Locate the cell with the specified text and output its (x, y) center coordinate. 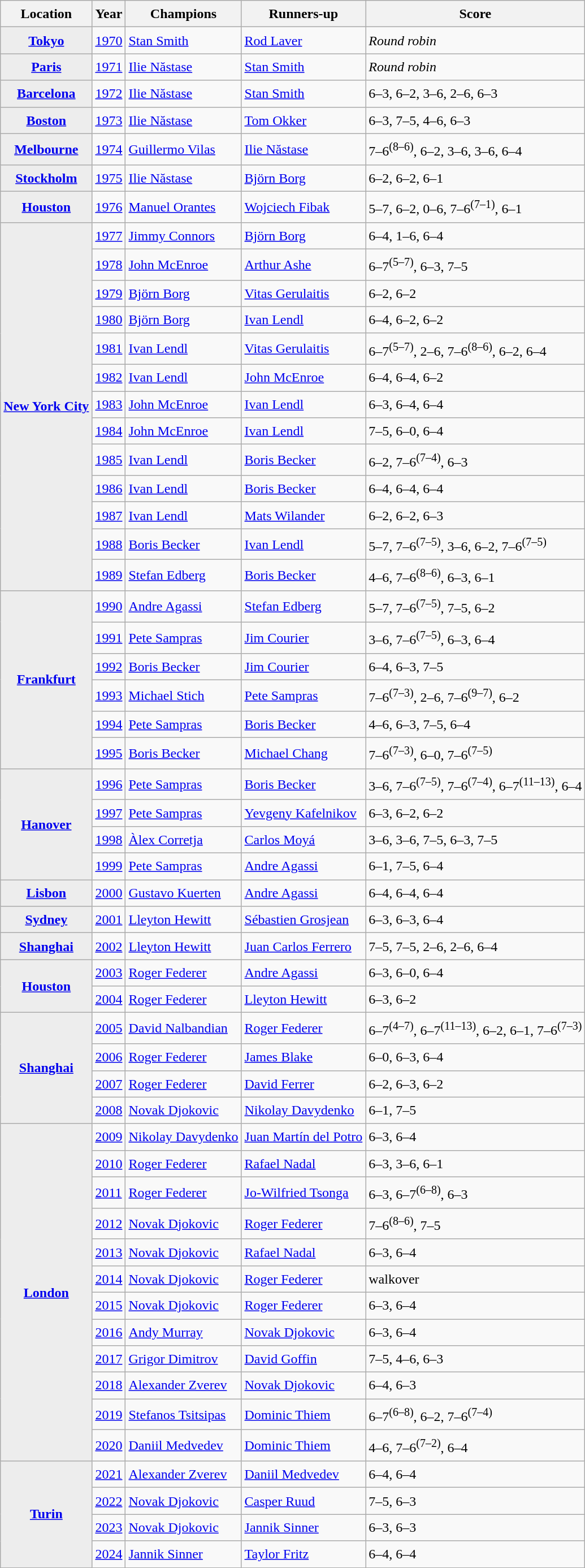
2010 (109, 1164)
1985 (109, 460)
6–1, 7–5 (475, 1111)
7–6(7–3), 6–0, 7–6(7–5) (475, 753)
1986 (109, 489)
Juan Martín del Potro (304, 1137)
2018 (109, 1385)
3–6, 7–6(7–5), 7–6(7–4), 6–7(11–13), 6–4 (475, 784)
Champions (183, 14)
1991 (109, 638)
1970 (109, 41)
2017 (109, 1359)
2007 (109, 1083)
Casper Ruud (304, 1501)
1994 (109, 724)
Rod Laver (304, 41)
1973 (109, 120)
2008 (109, 1111)
6–3, 6–4, 6–4 (475, 405)
Year (109, 14)
6–3, 6–2, 6–2 (475, 813)
Guillermo Vilas (183, 149)
Mats Wilander (304, 516)
6–7(5–7), 2–6, 7–6(8–6), 6–2, 6–4 (475, 348)
2024 (109, 1554)
6–3, 6–2, 3–6, 2–6, 6–3 (475, 94)
1999 (109, 866)
1992 (109, 666)
Arthur Ashe (304, 265)
Frankfurt (46, 680)
Paris (46, 67)
2000 (109, 893)
Michael Chang (304, 753)
6–3, 7–5, 4–6, 6–3 (475, 120)
Carlos Moyá (304, 839)
6–2, 7–6(7–4), 6–3 (475, 460)
6–4, 6–4, 6–2 (475, 378)
6–7(4–7), 6–7(11–13), 6–2, 6–1, 7–6(7–3) (475, 1028)
Tokyo (46, 41)
7–6(8–6), 6–2, 3–6, 3–6, 6–4 (475, 149)
4–6, 7–6(7–2), 6–4 (475, 1445)
6–3, 6–2 (475, 1000)
1990 (109, 606)
7–6(8–6), 7–5 (475, 1224)
6–4, 6–3 (475, 1385)
6–3, 3–6, 6–1 (475, 1164)
London (46, 1293)
1984 (109, 431)
2012 (109, 1224)
1997 (109, 813)
Melbourne (46, 149)
Location (46, 14)
Lisbon (46, 893)
6–3, 6–0, 6–4 (475, 973)
Manuel Orantes (183, 207)
6–7(6–8), 6–2, 7–6(7–4) (475, 1415)
1972 (109, 94)
2020 (109, 1445)
walkover (475, 1279)
1993 (109, 696)
7–5, 7–5, 2–6, 2–6, 6–4 (475, 947)
6–4, 1–6, 6–4 (475, 235)
Wojciech Fibak (304, 207)
6–0, 6–3, 6–4 (475, 1057)
1983 (109, 405)
6–2, 6–2 (475, 293)
Jimmy Connors (183, 235)
1982 (109, 378)
2021 (109, 1475)
2014 (109, 1279)
David Nalbandian (183, 1028)
7–5, 6–0, 6–4 (475, 431)
7–5, 4–6, 6–3 (475, 1359)
1996 (109, 784)
Boston (46, 120)
2022 (109, 1501)
Stockholm (46, 178)
New York City (46, 407)
6–3, 6–3 (475, 1528)
6–4, 6–3, 7–5 (475, 666)
1971 (109, 67)
1976 (109, 207)
David Goffin (304, 1359)
2009 (109, 1137)
6–2, 6–2, 6–1 (475, 178)
7–5, 6–3 (475, 1501)
1981 (109, 348)
2013 (109, 1252)
Juan Carlos Ferrero (304, 947)
1979 (109, 293)
6–2, 6–3, 6–2 (475, 1083)
David Ferrer (304, 1083)
5–7, 7–6(7–5), 3–6, 6–2, 7–6(7–5) (475, 544)
1998 (109, 839)
6–1, 7–5, 6–4 (475, 866)
Sydney (46, 919)
2016 (109, 1332)
2011 (109, 1192)
2006 (109, 1057)
6–4, 6–2, 6–2 (475, 320)
Jo-Wilfried Tsonga (304, 1192)
6–3, 6–7(6–8), 6–3 (475, 1192)
Andy Murray (183, 1332)
1978 (109, 265)
2015 (109, 1306)
Taylor Fritz (304, 1554)
1980 (109, 320)
3–6, 7–6(7–5), 6–3, 6–4 (475, 638)
6–2, 6–2, 6–3 (475, 516)
1989 (109, 576)
1977 (109, 235)
Àlex Corretja (183, 839)
5–7, 7–6(7–5), 7–5, 6–2 (475, 606)
Yevgeny Kafelnikov (304, 813)
1974 (109, 149)
Hanover (46, 824)
2023 (109, 1528)
Tom Okker (304, 120)
2005 (109, 1028)
6–7(5–7), 6–3, 7–5 (475, 265)
Sébastien Grosjean (304, 919)
James Blake (304, 1057)
Score (475, 14)
Michael Stich (183, 696)
1975 (109, 178)
Gustavo Kuerten (183, 893)
4–6, 7–6(8–6), 6–3, 6–1 (475, 576)
Barcelona (46, 94)
5–7, 6–2, 0–6, 7–6(7–1), 6–1 (475, 207)
1988 (109, 544)
6–3, 6–3, 6–4 (475, 919)
4–6, 6–3, 7–5, 6–4 (475, 724)
1995 (109, 753)
2003 (109, 973)
7–6(7–3), 2–6, 7–6(9–7), 6–2 (475, 696)
2004 (109, 1000)
Grigor Dimitrov (183, 1359)
1987 (109, 516)
Runners-up (304, 14)
Turin (46, 1514)
2002 (109, 947)
2019 (109, 1415)
Stefanos Tsitsipas (183, 1415)
3–6, 3–6, 7–5, 6–3, 7–5 (475, 839)
2001 (109, 919)
